Pinpoint the cell where the given text exists, returning its (x, y) midpoint coordinate. 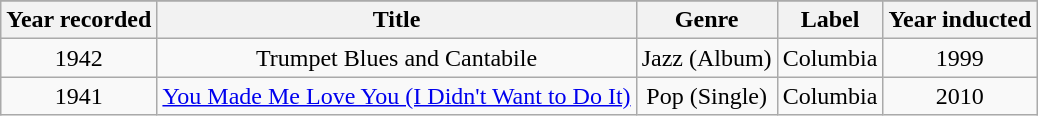
1941 (79, 96)
2010 (960, 96)
Jazz (Album) (706, 58)
Label (830, 20)
Year recorded (79, 20)
Year inducted (960, 20)
1999 (960, 58)
1942 (79, 58)
Trumpet Blues and Cantabile (396, 58)
Genre (706, 20)
Title (396, 20)
You Made Me Love You (I Didn't Want to Do It) (396, 96)
Pop (Single) (706, 96)
